Locate the cell with the specified text and output its (x, y) center coordinate. 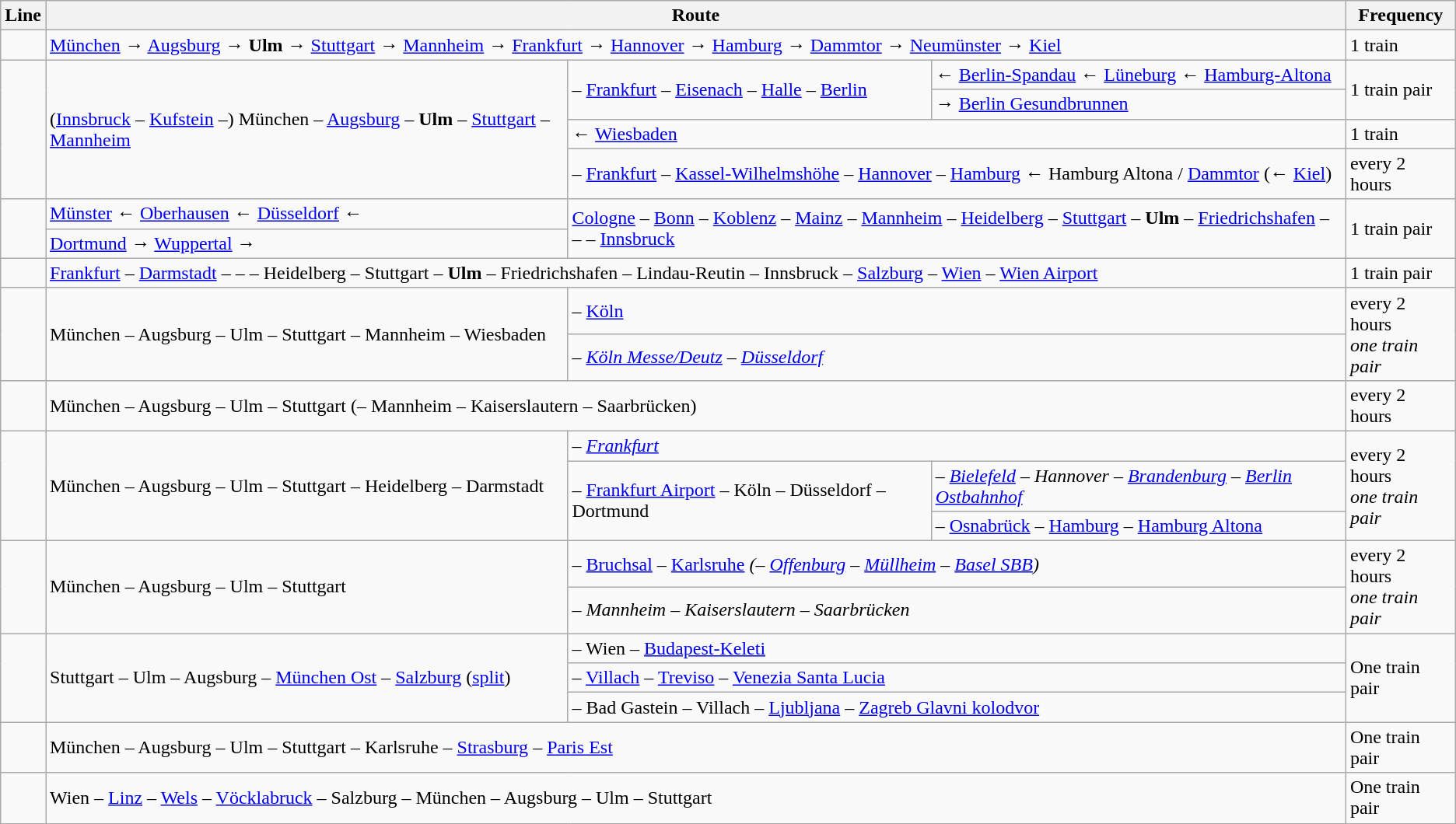
Frequency (1400, 16)
München → Augsburg → Ulm → Stuttgart → Mannheim → Frankfurt → Hannover → Hamburg → Dammtor → Neumünster → Kiel (695, 45)
Line (23, 16)
– Köln (957, 311)
← Berlin-Spandau ← Lüneburg ← Hamburg-Altona (1139, 75)
Münster ← Oberhausen ← Düsseldorf ← (306, 214)
München – Augsburg – Ulm – Stuttgart (306, 588)
Wien – Linz – Wels – Vöcklabruck – Salzburg – München – Augsburg – Ulm – Stuttgart (695, 798)
– Bruchsal – Karlsruhe (– Offenburg – Müllheim – Basel SBB) (957, 564)
Frankfurt – Darmstadt – – – Heidelberg – Stuttgart – Ulm – Friedrichshafen – Lindau-Reutin – Innsbruck – Salzburg – Wien – Wien Airport (695, 273)
– Frankfurt (957, 445)
München – Augsburg – Ulm – Stuttgart (– Mannheim – Kaiserslautern – Saarbrücken) (695, 406)
München – Augsburg – Ulm – Stuttgart – Mannheim – Wiesbaden (306, 334)
– Bad Gastein – Villach – Ljubljana – Zagreb Glavni kolodvor (957, 707)
– Mannheim – Kaiserslautern – Saarbrücken (957, 610)
München – Augsburg – Ulm – Stuttgart – Karlsruhe – Strasburg – Paris Est (695, 748)
– Frankfurt – Eisenach – Halle – Berlin (750, 89)
← Wiesbaden (957, 134)
– Bielefeld – Hannover – Brandenburg – Berlin Ostbahnhof (1139, 485)
– Frankfurt – Kassel-Wilhelmshöhe – Hannover – Hamburg ← Hamburg Altona / Dammtor (← Kiel) (957, 174)
– Köln Messe/Deutz – Düsseldorf (957, 358)
– Osnabrück – Hamburg – Hamburg Altona (1139, 526)
Stuttgart – Ulm – Augsburg – München Ost – Salzburg (split) (306, 678)
– Villach – Treviso – Venezia Santa Lucia (957, 678)
→ Berlin Gesundbrunnen (1139, 104)
München – Augsburg – Ulm – Stuttgart – Heidelberg – Darmstadt (306, 485)
– Frankfurt Airport – Köln – Düsseldorf – Dortmund (750, 501)
Dortmund → Wuppertal → (306, 243)
Route (695, 16)
(Innsbruck – Kufstein –) München – Augsburg – Ulm – Stuttgart – Mannheim (306, 129)
– Wien – Budapest-Keleti (957, 648)
Cologne – Bonn – Koblenz – Mainz – Mannheim – Heidelberg – Stuttgart – Ulm – Friedrichshafen – – – Innsbruck (957, 229)
